Output the (X, Y) coordinate of the center of the cell containing the given text.  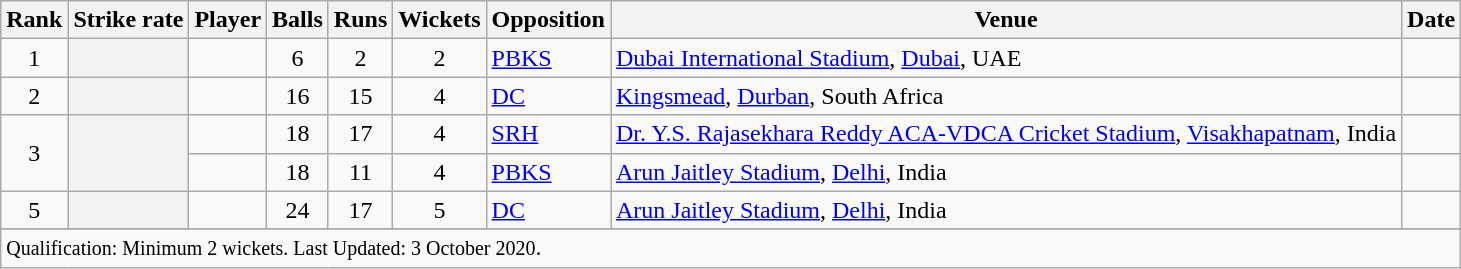
Rank (34, 20)
Runs (360, 20)
Venue (1006, 20)
Balls (298, 20)
Opposition (548, 20)
Wickets (440, 20)
16 (298, 96)
Dubai International Stadium, Dubai, UAE (1006, 58)
Kingsmead, Durban, South Africa (1006, 96)
Dr. Y.S. Rajasekhara Reddy ACA-VDCA Cricket Stadium, Visakhapatnam, India (1006, 134)
Strike rate (128, 20)
15 (360, 96)
3 (34, 153)
SRH (548, 134)
11 (360, 172)
Player (228, 20)
Date (1432, 20)
Qualification: Minimum 2 wickets. Last Updated: 3 October 2020. (731, 248)
1 (34, 58)
6 (298, 58)
24 (298, 210)
